Find where the given text appears and provide that cell's center as [x, y] coordinate. 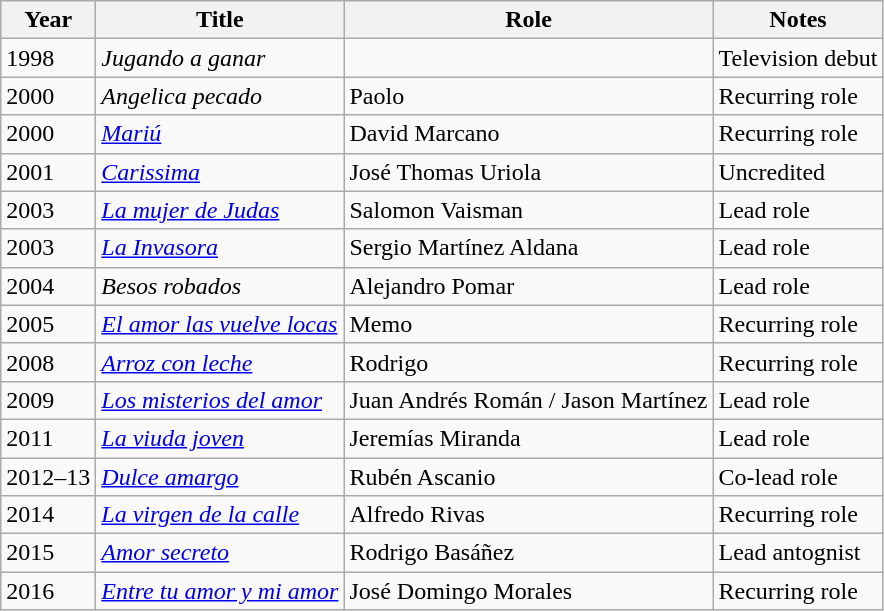
La mujer de Judas [220, 210]
Angelica pecado [220, 96]
Mariú [220, 134]
Entre tu amor y mi amor [220, 591]
Sergio Martínez Aldana [528, 248]
Alejandro Pomar [528, 286]
Co-lead role [798, 477]
1998 [48, 58]
El amor las vuelve locas [220, 324]
Rodrigo [528, 362]
Notes [798, 20]
Memo [528, 324]
2004 [48, 286]
2015 [48, 553]
La viuda joven [220, 438]
Juan Andrés Román / Jason Martínez [528, 400]
2012–13 [48, 477]
Lead antognist [798, 553]
2014 [48, 515]
Amor secreto [220, 553]
Television debut [798, 58]
Dulce amargo [220, 477]
Uncredited [798, 172]
Jugando a ganar [220, 58]
Salomon Vaisman [528, 210]
José Domingo Morales [528, 591]
Year [48, 20]
David Marcano [528, 134]
Paolo [528, 96]
Rubén Ascanio [528, 477]
Role [528, 20]
2016 [48, 591]
2009 [48, 400]
Besos robados [220, 286]
Title [220, 20]
Arroz con leche [220, 362]
La virgen de la calle [220, 515]
Rodrigo Basáñez [528, 553]
La Invasora [220, 248]
2005 [48, 324]
2001 [48, 172]
Los misterios del amor [220, 400]
Alfredo Rivas [528, 515]
2011 [48, 438]
Jeremías Miranda [528, 438]
2008 [48, 362]
Carissima [220, 172]
José Thomas Uriola [528, 172]
